Capture the cell that displays the provided text and extract its [x, y] central coordinate. 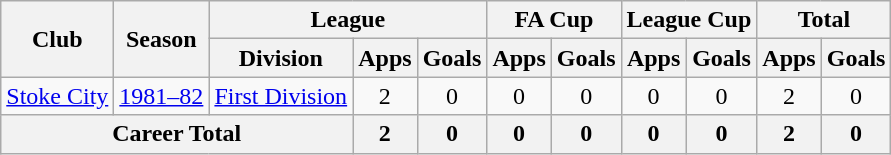
Season [162, 39]
1981–82 [162, 96]
Total [824, 20]
Stoke City [58, 96]
Club [58, 39]
First Division [281, 96]
League [348, 20]
Division [281, 58]
Career Total [177, 134]
FA Cup [554, 20]
League Cup [689, 20]
